Detect which cell encompasses the target text, then output its [x, y] center coordinate. 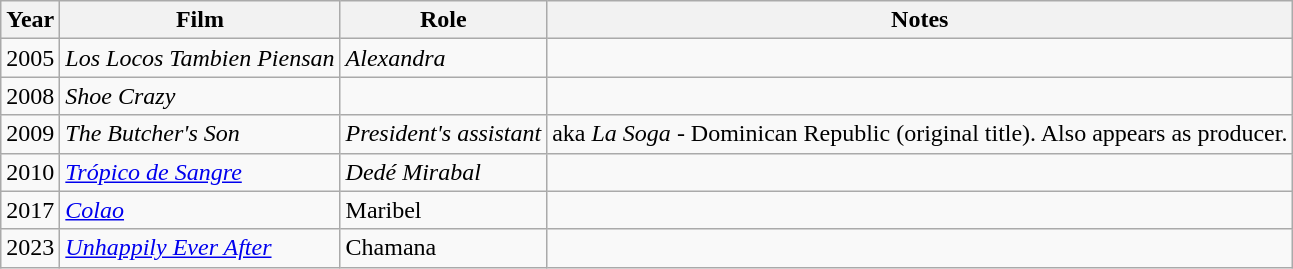
2023 [30, 248]
Colao [200, 210]
The Butcher's Son [200, 134]
Year [30, 20]
2008 [30, 96]
Film [200, 20]
Role [444, 20]
Maribel [444, 210]
Dedé Mirabal [444, 172]
2005 [30, 58]
Trópico de Sangre [200, 172]
President's assistant [444, 134]
Unhappily Ever After [200, 248]
aka La Soga - Dominican Republic (original title). Also appears as producer. [920, 134]
Notes [920, 20]
Chamana [444, 248]
2009 [30, 134]
2010 [30, 172]
Shoe Crazy [200, 96]
2017 [30, 210]
Alexandra [444, 58]
Los Locos Tambien Piensan [200, 58]
